Provide the [X, Y] coordinate of the cell's center where the given text is located.  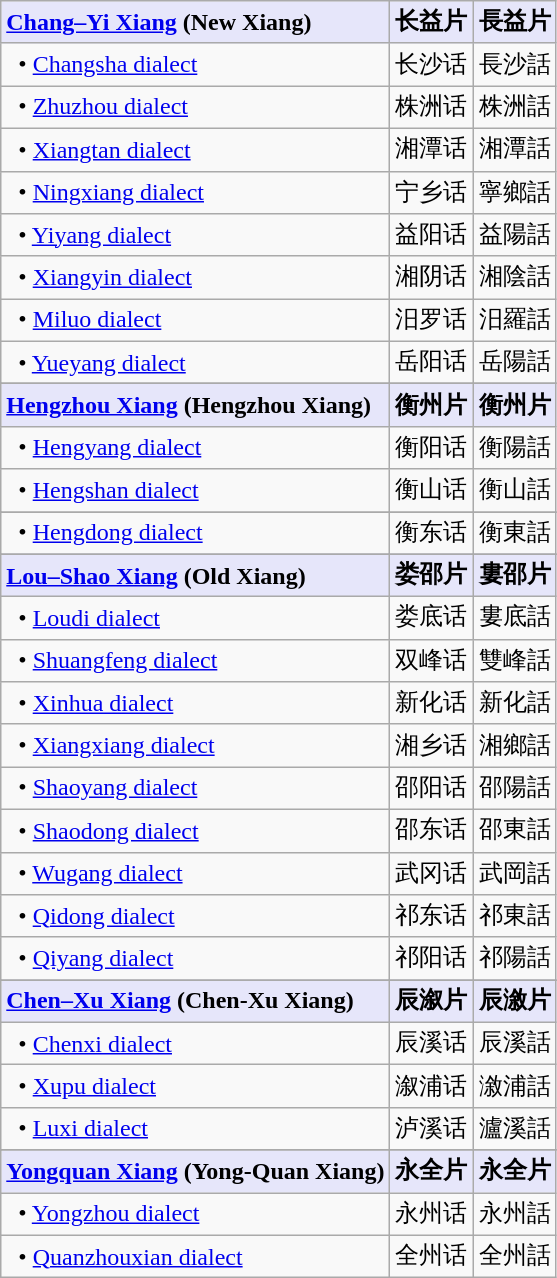
全州話 [514, 1256]
辰溆片 [432, 1002]
辰溪話 [514, 1044]
长益片 [432, 22]
漵浦話 [514, 1086]
祁阳话 [432, 958]
邵阳话 [432, 788]
Chang–Yi Xiang (New Xiang) [196, 22]
• Yiyang dialect [196, 236]
湘乡话 [432, 746]
辰漵片 [514, 1002]
武岡話 [514, 874]
• Wugang dialect [196, 874]
邵東話 [514, 830]
• Zhuzhou dialect [196, 108]
泸溪话 [432, 1128]
株洲話 [514, 108]
• Chenxi dialect [196, 1044]
衡山話 [514, 490]
全州话 [432, 1256]
• Hengshan dialect [196, 490]
邵陽話 [514, 788]
双峰话 [432, 660]
Yongquan Xiang (Yong-Quan Xiang) [196, 1172]
祁東話 [514, 916]
• Shaoyang dialect [196, 788]
汨羅話 [514, 320]
衡東話 [514, 534]
祁陽話 [514, 958]
長益片 [514, 22]
湘潭话 [432, 150]
婁邵片 [514, 576]
Hengzhou Xiang (Hengzhou Xiang) [196, 406]
新化话 [432, 704]
娄邵片 [432, 576]
• Qiyang dialect [196, 958]
岳陽話 [514, 362]
• Yongzhou dialect [196, 1214]
株洲话 [432, 108]
• Miluo dialect [196, 320]
湘鄉話 [514, 746]
衡阳话 [432, 448]
• Ningxiang dialect [196, 192]
雙峰話 [514, 660]
• Qidong dialect [196, 916]
• Luxi dialect [196, 1128]
衡陽話 [514, 448]
• Shuangfeng dialect [196, 660]
長沙話 [514, 64]
辰溪话 [432, 1044]
• Changsha dialect [196, 64]
汨罗话 [432, 320]
• Hengdong dialect [196, 534]
永州話 [514, 1214]
衡东话 [432, 534]
瀘溪話 [514, 1128]
• Xiangtan dialect [196, 150]
邵东话 [432, 830]
• Xiangxiang dialect [196, 746]
新化話 [514, 704]
• Shaodong dialect [196, 830]
• Quanzhouxian dialect [196, 1256]
湘潭話 [514, 150]
溆浦话 [432, 1086]
武冈话 [432, 874]
Lou–Shao Xiang (Old Xiang) [196, 576]
湘陰話 [514, 278]
• Xupu dialect [196, 1086]
衡山话 [432, 490]
长沙话 [432, 64]
Chen–Xu Xiang (Chen-Xu Xiang) [196, 1002]
湘阴话 [432, 278]
• Loudi dialect [196, 618]
• Xiangyin dialect [196, 278]
婁底話 [514, 618]
• Yueyang dialect [196, 362]
益陽話 [514, 236]
岳阳话 [432, 362]
• Hengyang dialect [196, 448]
益阳话 [432, 236]
寧鄉話 [514, 192]
• Xinhua dialect [196, 704]
祁东话 [432, 916]
娄底话 [432, 618]
宁乡话 [432, 192]
永州话 [432, 1214]
